Provide the (x, y) coordinate of the cell's center where the given text is located.  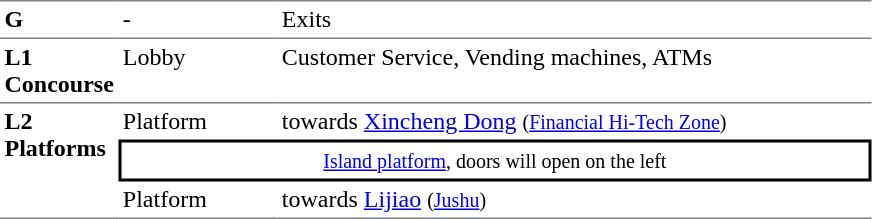
L1Concourse (59, 71)
- (198, 19)
Exits (574, 19)
towards Xincheng Dong (Financial Hi-Tech Zone) (574, 122)
G (59, 19)
Platform (198, 122)
Island platform, doors will open on the left (494, 161)
Customer Service, Vending machines, ATMs (574, 71)
Lobby (198, 71)
